Detect which cell encompasses the target text, then output its [x, y] center coordinate. 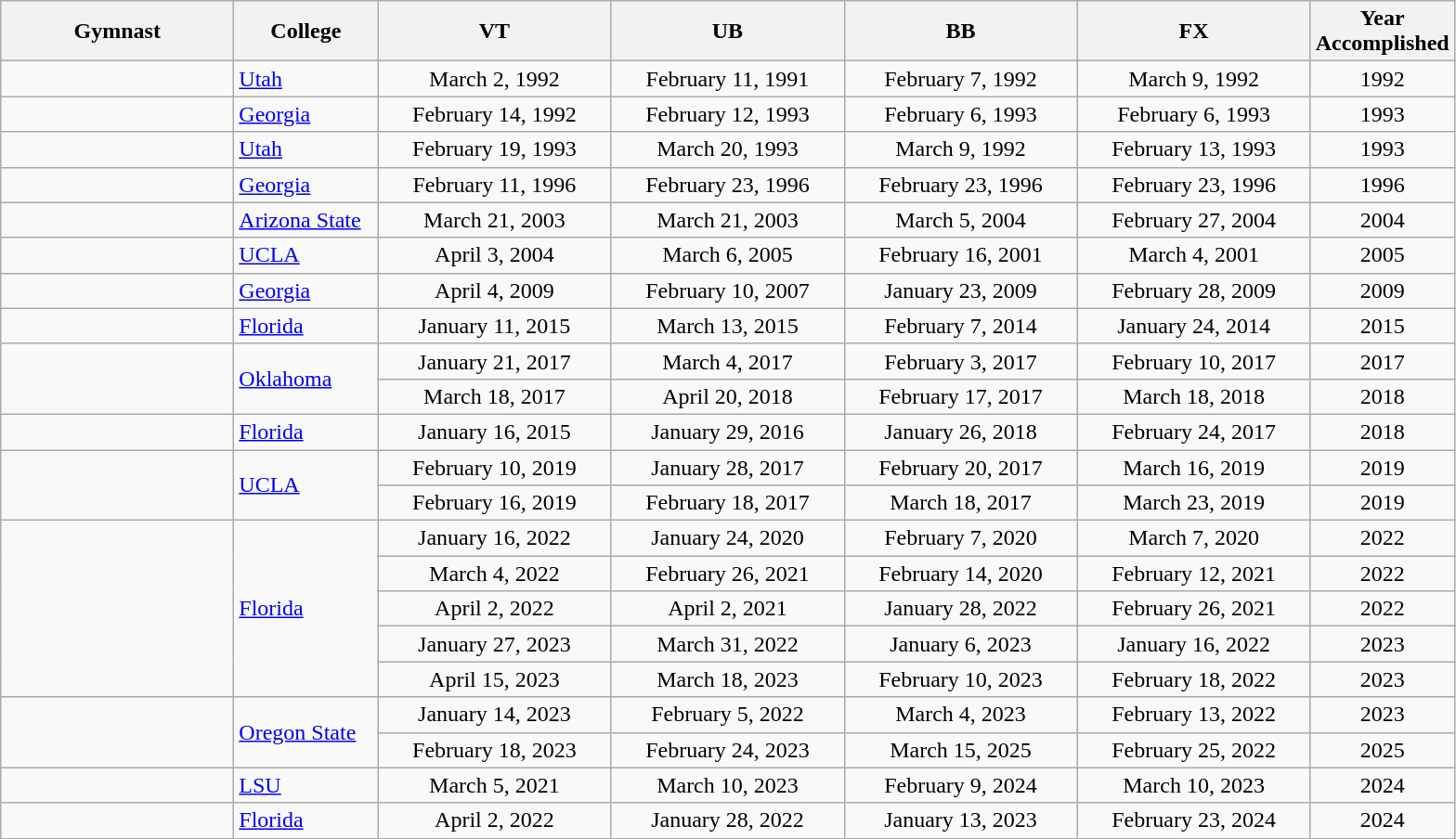
1996 [1382, 185]
February 10, 2023 [960, 679]
January 13, 2023 [960, 820]
February 7, 2014 [960, 326]
January 21, 2017 [494, 361]
February 14, 2020 [960, 574]
April 3, 2004 [494, 255]
January 14, 2023 [494, 715]
1992 [1382, 79]
February 12, 2021 [1194, 574]
March 5, 2004 [960, 220]
March 16, 2019 [1194, 467]
January 24, 2020 [728, 538]
VT [494, 32]
February 10, 2019 [494, 467]
April 20, 2018 [728, 396]
March 23, 2019 [1194, 503]
Gymnast [117, 32]
February 23, 2024 [1194, 820]
February 17, 2017 [960, 396]
February 19, 1993 [494, 149]
2015 [1382, 326]
March 15, 2025 [960, 750]
February 11, 1996 [494, 185]
February 10, 2007 [728, 290]
February 14, 1992 [494, 114]
February 18, 2022 [1194, 679]
March 31, 2022 [728, 644]
February 3, 2017 [960, 361]
February 7, 2020 [960, 538]
Oregon State [306, 732]
February 27, 2004 [1194, 220]
February 10, 2017 [1194, 361]
February 11, 1991 [728, 79]
February 16, 2019 [494, 503]
Year Accomplished [1382, 32]
March 4, 2022 [494, 574]
April 2, 2021 [728, 609]
February 7, 1992 [960, 79]
January 23, 2009 [960, 290]
February 20, 2017 [960, 467]
February 18, 2023 [494, 750]
January 29, 2016 [728, 432]
January 27, 2023 [494, 644]
Oklahoma [306, 379]
March 4, 2023 [960, 715]
2025 [1382, 750]
March 2, 1992 [494, 79]
March 18, 2023 [728, 679]
February 12, 1993 [728, 114]
2004 [1382, 220]
College [306, 32]
April 15, 2023 [494, 679]
January 16, 2015 [494, 432]
LSU [306, 785]
March 6, 2005 [728, 255]
Arizona State [306, 220]
2017 [1382, 361]
February 28, 2009 [1194, 290]
March 13, 2015 [728, 326]
February 13, 2022 [1194, 715]
February 18, 2017 [728, 503]
FX [1194, 32]
March 18, 2018 [1194, 396]
January 28, 2017 [728, 467]
April 4, 2009 [494, 290]
2009 [1382, 290]
2005 [1382, 255]
February 13, 1993 [1194, 149]
March 20, 1993 [728, 149]
February 16, 2001 [960, 255]
January 6, 2023 [960, 644]
March 4, 2017 [728, 361]
March 7, 2020 [1194, 538]
March 4, 2001 [1194, 255]
February 5, 2022 [728, 715]
February 24, 2023 [728, 750]
January 24, 2014 [1194, 326]
February 25, 2022 [1194, 750]
February 24, 2017 [1194, 432]
January 11, 2015 [494, 326]
February 9, 2024 [960, 785]
January 26, 2018 [960, 432]
BB [960, 32]
UB [728, 32]
March 5, 2021 [494, 785]
